Return (X, Y) of the center of cell containing provided text 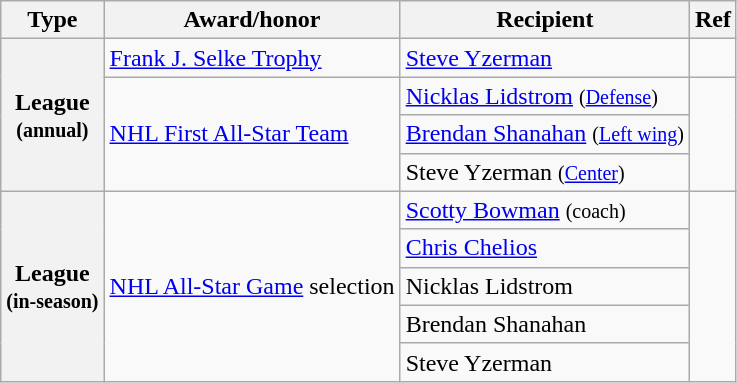
Brendan Shanahan (544, 324)
Brendan Shanahan (Left wing) (544, 134)
Scotty Bowman (coach) (544, 210)
League(annual) (52, 115)
League(in-season) (52, 286)
NHL All-Star Game selection (252, 286)
Nicklas Lidstrom (Defense) (544, 96)
Ref (712, 20)
NHL First All-Star Team (252, 134)
Frank J. Selke Trophy (252, 58)
Steve Yzerman (Center) (544, 172)
Type (52, 20)
Recipient (544, 20)
Chris Chelios (544, 248)
Award/honor (252, 20)
Nicklas Lidstrom (544, 286)
